Capture the cell that displays the provided text and extract its [X, Y] central coordinate. 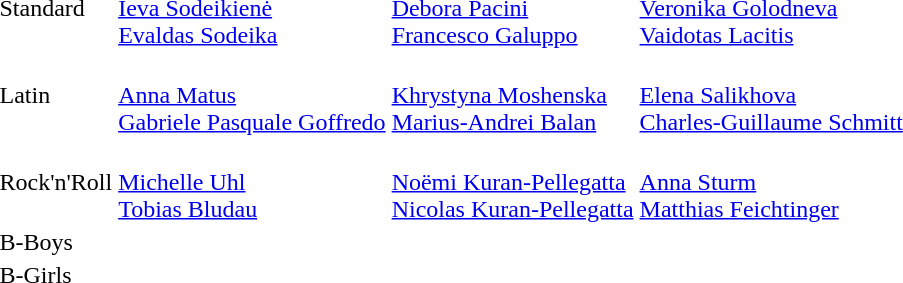
Khrystyna MoshenskaMarius-Andrei Balan [512, 95]
Michelle UhlTobias Bludau [252, 182]
Anna MatusGabriele Pasquale Goffredo [252, 95]
Noëmi Kuran-PellegattaNicolas Kuran-Pellegatta [512, 182]
